Output the (X, Y) coordinate of the center of the cell containing the given text.  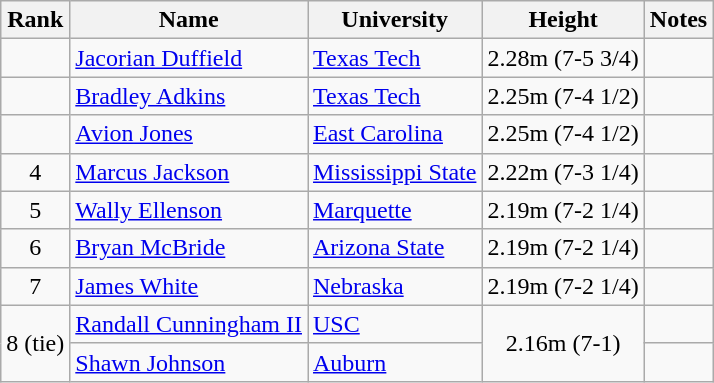
5 (36, 210)
Wally Ellenson (189, 210)
Name (189, 20)
4 (36, 172)
James White (189, 286)
Shawn Johnson (189, 362)
Rank (36, 20)
Randall Cunningham II (189, 324)
Arizona State (395, 248)
Bryan McBride (189, 248)
Avion Jones (189, 134)
Bradley Adkins (189, 96)
6 (36, 248)
Notes (678, 20)
Height (563, 20)
Nebraska (395, 286)
7 (36, 286)
2.16m (7-1) (563, 343)
Marquette (395, 210)
Jacorian Duffield (189, 58)
8 (tie) (36, 343)
University (395, 20)
2.22m (7-3 1/4) (563, 172)
Mississippi State (395, 172)
2.28m (7-5 3/4) (563, 58)
East Carolina (395, 134)
USC (395, 324)
Marcus Jackson (189, 172)
Auburn (395, 362)
